Detect which cell encompasses the target text, then output its (x, y) center coordinate. 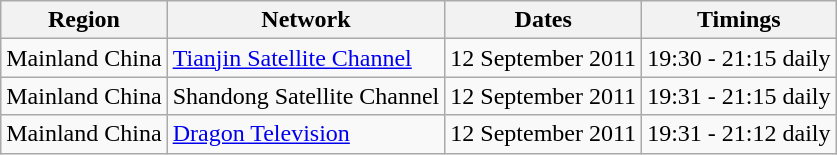
19:30 - 21:15 daily (739, 58)
19:31 - 21:12 daily (739, 134)
Dragon Television (306, 134)
Network (306, 20)
Dates (544, 20)
Region (84, 20)
Tianjin Satellite Channel (306, 58)
19:31 - 21:15 daily (739, 96)
Timings (739, 20)
Shandong Satellite Channel (306, 96)
